From the cell containing the given text, extract its center point as [X, Y] coordinate. 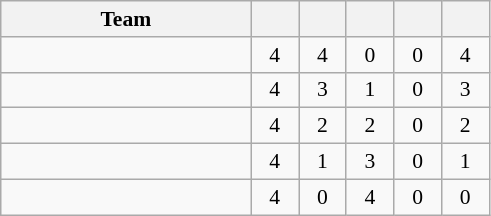
Team [126, 19]
